Find where the given text appears and provide that cell's center as [x, y] coordinate. 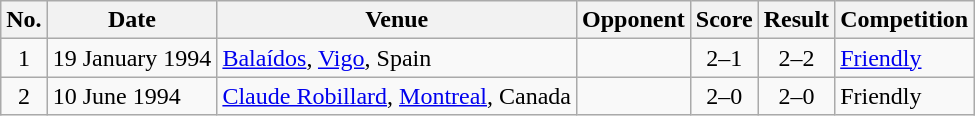
Balaídos, Vigo, Spain [397, 58]
2 [24, 96]
Score [724, 20]
No. [24, 20]
Opponent [634, 20]
Date [132, 20]
Result [796, 20]
Claude Robillard, Montreal, Canada [397, 96]
19 January 1994 [132, 58]
2–1 [724, 58]
2–2 [796, 58]
10 June 1994 [132, 96]
Competition [904, 20]
Venue [397, 20]
1 [24, 58]
